Capture the cell that displays the provided text and extract its [X, Y] central coordinate. 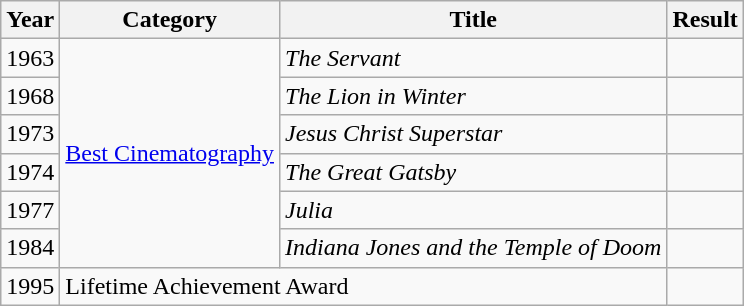
Julia [474, 210]
Indiana Jones and the Temple of Doom [474, 248]
Jesus Christ Superstar [474, 134]
1968 [30, 96]
1984 [30, 248]
Year [30, 20]
Title [474, 20]
1973 [30, 134]
1977 [30, 210]
The Great Gatsby [474, 172]
Lifetime Achievement Award [364, 286]
Category [170, 20]
The Lion in Winter [474, 96]
Best Cinematography [170, 153]
1974 [30, 172]
1963 [30, 58]
The Servant [474, 58]
Result [705, 20]
1995 [30, 286]
